Detect which cell encompasses the target text, then output its [X, Y] center coordinate. 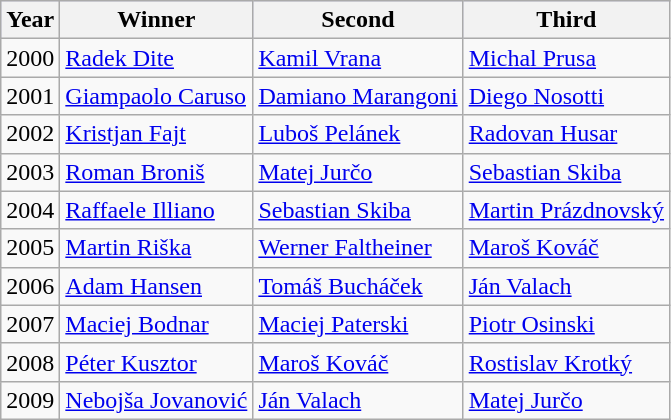
Michal Prusa [566, 58]
Damiano Marangoni [358, 96]
Raffaele Illiano [156, 210]
2000 [30, 58]
Maciej Paterski [358, 324]
Kamil Vrana [358, 58]
Martin Prázdnovský [566, 210]
2006 [30, 286]
Third [566, 20]
Tomáš Bucháček [358, 286]
2009 [30, 400]
2007 [30, 324]
Giampaolo Caruso [156, 96]
2004 [30, 210]
Piotr Osinski [566, 324]
Second [358, 20]
Rostislav Krotký [566, 362]
Diego Nosotti [566, 96]
Werner Faltheiner [358, 248]
Luboš Pelánek [358, 134]
Adam Hansen [156, 286]
2005 [30, 248]
2008 [30, 362]
Nebojša Jovanović [156, 400]
Maciej Bodnar [156, 324]
Year [30, 20]
Roman Broniš [156, 172]
Winner [156, 20]
Radovan Husar [566, 134]
Radek Dite [156, 58]
Péter Kusztor [156, 362]
Kristjan Fajt [156, 134]
2002 [30, 134]
2001 [30, 96]
Martin Riška [156, 248]
2003 [30, 172]
